Capture the cell that displays the provided text and extract its [X, Y] central coordinate. 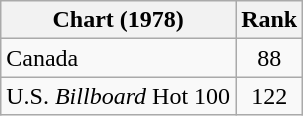
Canada [118, 58]
122 [270, 96]
88 [270, 58]
U.S. Billboard Hot 100 [118, 96]
Rank [270, 20]
Chart (1978) [118, 20]
